Find where the given text appears and provide that cell's center as [x, y] coordinate. 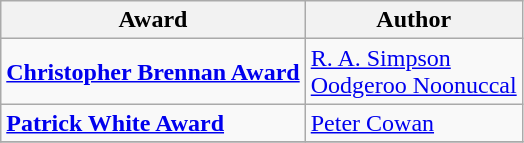
Christopher Brennan Award [153, 72]
Peter Cowan [414, 123]
Award [153, 20]
R. A. SimpsonOodgeroo Noonuccal [414, 72]
Patrick White Award [153, 123]
Author [414, 20]
